From the cell containing the given text, extract its center point as (X, Y) coordinate. 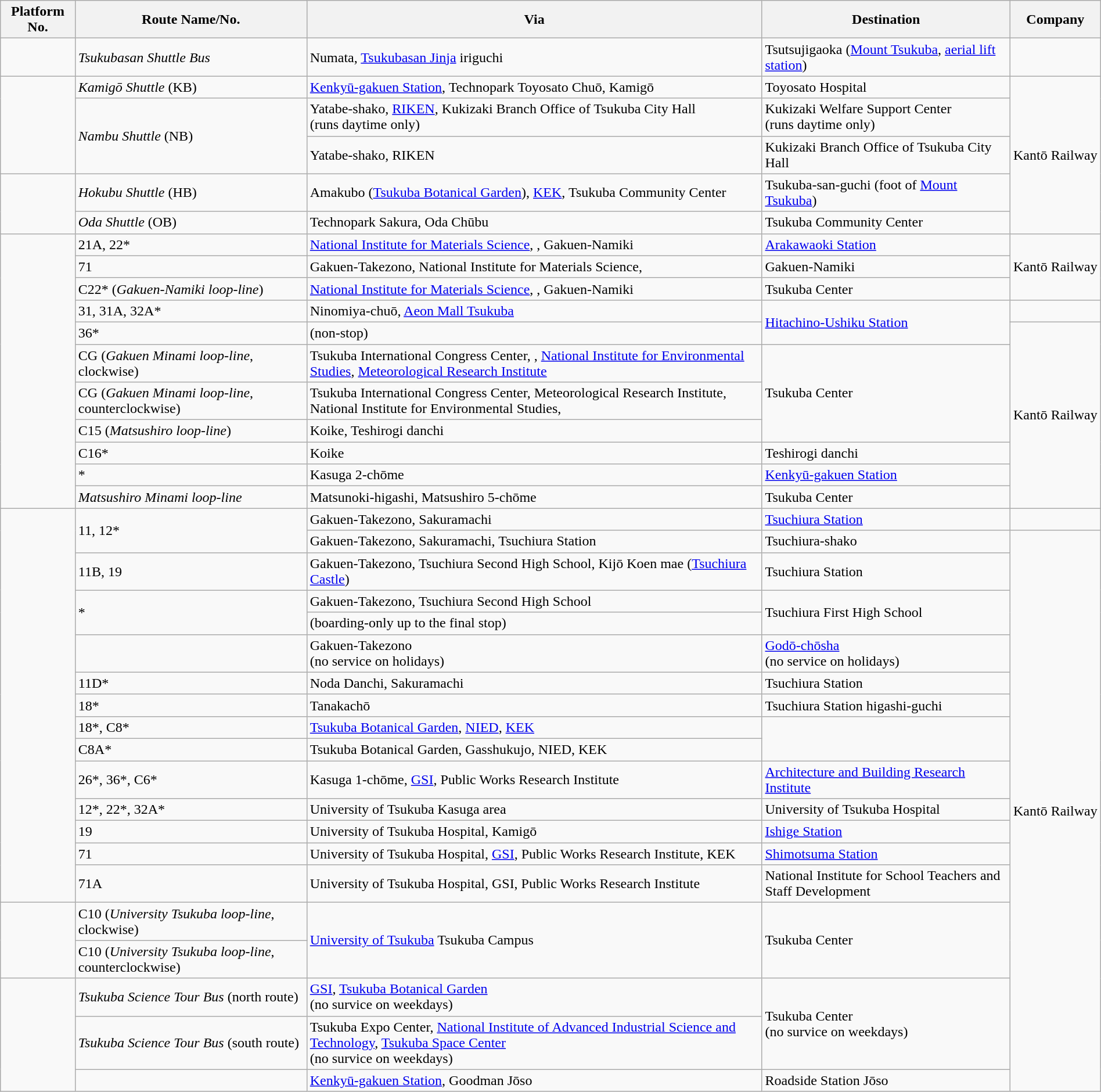
Gakuen-Takezono, Sakuramachi, Tsuchiura Station (534, 541)
National Institute for School Teachers and Staff Development (886, 884)
Numata, Tsukubasan Jinja iriguchi (534, 57)
71A (190, 884)
31, 31A, 32A* (190, 311)
CG (Gakuen Minami loop-line, counterclockwise) (190, 401)
Tsukuba International Congress Center, , National Institute for Environmental Studies, Meteorological Research Institute (534, 362)
19 (190, 832)
11D* (190, 683)
Platform No. (38, 20)
21A, 22* (190, 245)
C10 (University Tsukuba loop-line, clockwise) (190, 921)
18* (190, 705)
Route Name/No. (190, 20)
CG (Gakuen Minami loop-line, clockwise) (190, 362)
(non-stop) (534, 333)
C8A* (190, 749)
Gakuen-Takezono, Tsuchiura Second High School, Kijō Koen mae (Tsuchiura Castle) (534, 572)
Tsukuba Community Center (886, 222)
12*, 22*, 32A* (190, 810)
Yatabe-shako, RIKEN, Kukizaki Branch Office of Tsukuba City Hall (runs daytime only) (534, 117)
Tsukuba-san-guchi (foot of Mount Tsukuba) (886, 193)
Arakawaoki Station (886, 245)
Teshirogi danchi (886, 453)
Company (1056, 20)
Architecture and Building Research Institute (886, 780)
Technopark Sakura, Oda Chūbu (534, 222)
Shimotsuma Station (886, 854)
18*, C8* (190, 727)
Matsushiro Minami loop-line (190, 497)
University of Tsukuba Hospital, GSI, Public Works Research Institute, KEK (534, 854)
Destination (886, 20)
Tsukuba Center(no survice on weekdays) (886, 1023)
Kenkyū-gakuen Station, Technopark Toyosato Chuō, Kamigō (534, 87)
Tsuchiura-shako (886, 541)
Nambu Shuttle (NB) (190, 136)
Tsuchiura First High School (886, 612)
Toyosato Hospital (886, 87)
C16* (190, 453)
Hitachino-Ushiku Station (886, 322)
Gakuen-Namiki (886, 267)
Oda Shuttle (OB) (190, 222)
Noda Danchi, Sakuramachi (534, 683)
University of Tsukuba Kasuga area (534, 810)
Kamigō Shuttle (KB) (190, 87)
Gakuen-Takezono, Tsuchiura Second High School (534, 601)
Tsukuba Science Tour Bus (north route) (190, 997)
Kenkyū-gakuen Station, Goodman Jōso (534, 1080)
Tsukuba Botanical Garden, Gasshukujo, NIED, KEK (534, 749)
Koike, Teshirogi danchi (534, 431)
GSI, Tsukuba Botanical Garden(no survice on weekdays) (534, 997)
Koike (534, 453)
Kasuga 2-chōme (534, 475)
University of Tsukuba Hospital (886, 810)
Tsutsujigaoka (Mount Tsukuba, aerial lift station) (886, 57)
University of Tsukuba Hospital, GSI, Public Works Research Institute (534, 884)
26*, 36*, C6* (190, 780)
University of Tsukuba Hospital, Kamigō (534, 832)
Yatabe-shako, RIKEN (534, 155)
University of Tsukuba Tsukuba Campus (534, 940)
Kukizaki Welfare Support Center (runs daytime only) (886, 117)
C22* (Gakuen-Namiki loop-line) (190, 289)
Via (534, 20)
Ishige Station (886, 832)
Kukizaki Branch Office of Tsukuba City Hall (886, 155)
Kenkyū-gakuen Station (886, 475)
Tsukuba Science Tour Bus (south route) (190, 1043)
Matsunoki-higashi, Matsushiro 5-chōme (534, 497)
Tsukuba International Congress Center, Meteorological Research Institute, National Institute for Environmental Studies, (534, 401)
Ninomiya-chuō, Aeon Mall Tsukuba (534, 311)
Kasuga 1-chōme, GSI, Public Works Research Institute (534, 780)
Roadside Station Jōso (886, 1080)
Tanakachō (534, 705)
C15 (Matsushiro loop-line) (190, 431)
Hokubu Shuttle (HB) (190, 193)
Gakuen-Takezono, National Institute for Materials Science, (534, 267)
C10 (University Tsukuba loop-line, counterclockwise) (190, 960)
11B, 19 (190, 572)
Gakuen-Takezono, Sakuramachi (534, 519)
11, 12* (190, 530)
Tsukubasan Shuttle Bus (190, 57)
Amakubo (Tsukuba Botanical Garden), KEK, Tsukuba Community Center (534, 193)
Tsuchiura Station higashi-guchi (886, 705)
Godō-chōsha (no service on holidays) (886, 653)
Tsukuba Expo Center, National Institute of Advanced Industrial Science and Technology, Tsukuba Space Center(no survice on weekdays) (534, 1043)
Gakuen-Takezono (no service on holidays) (534, 653)
(boarding-only up to the final stop) (534, 623)
Tsukuba Botanical Garden, NIED, KEK (534, 727)
36* (190, 333)
